Return (X, Y) of the center of cell containing provided text 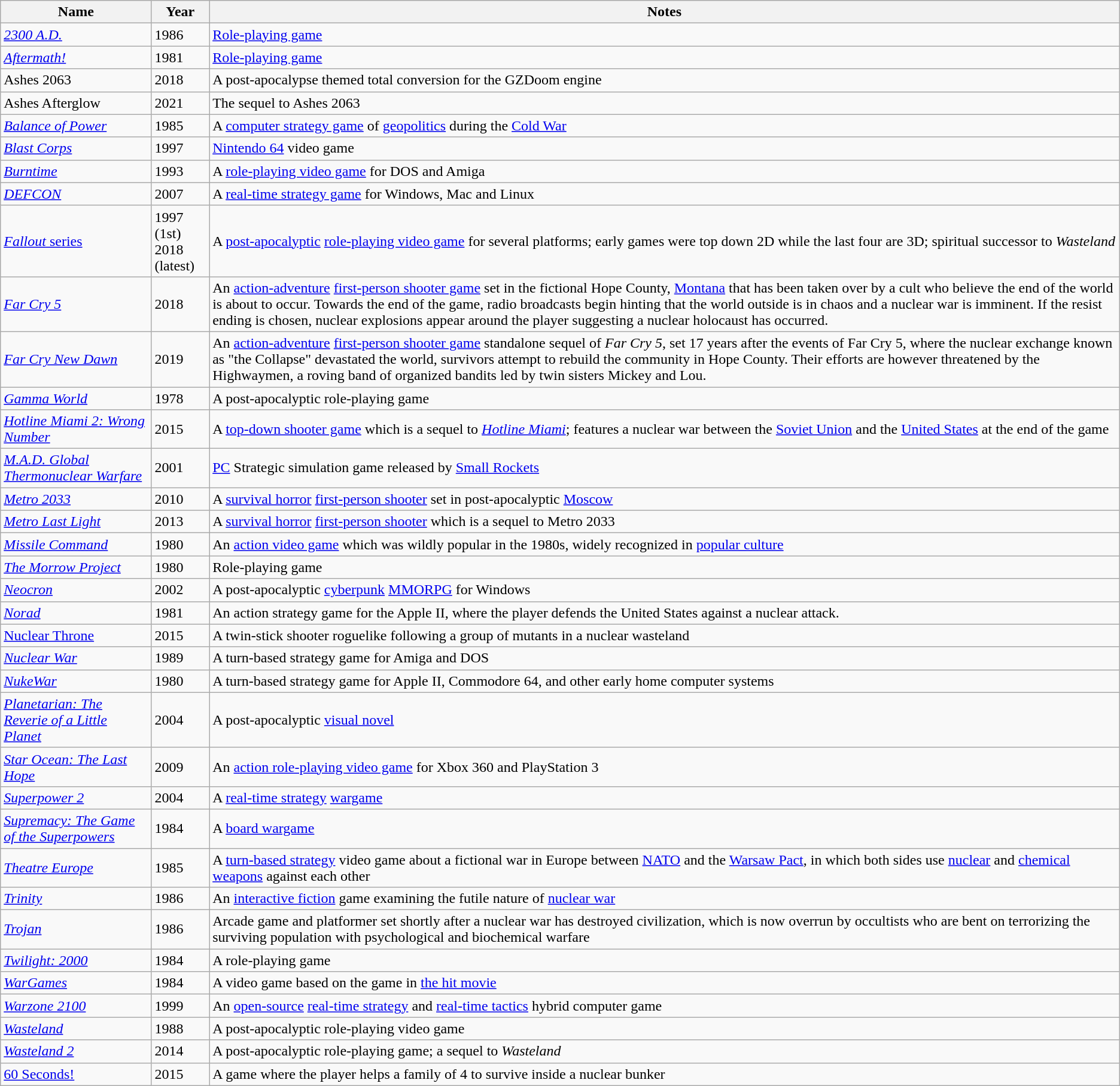
2001 (181, 468)
Balance of Power (76, 126)
A post-apocalyptic role-playing game; a sequel to Wasteland (665, 1051)
A survival horror first-person shooter which is a sequel to Metro 2033 (665, 522)
Norad (76, 613)
A turn-based strategy game for Amiga and DOS (665, 658)
A role-playing game (665, 960)
Metro 2033 (76, 499)
A twin-stick shooter roguelike following a group of mutants in a nuclear wasteland (665, 635)
2002 (181, 590)
The sequel to Ashes 2063 (665, 103)
Nuclear War (76, 658)
Aftermath! (76, 57)
Missile Command (76, 544)
1988 (181, 1029)
2013 (181, 522)
A real-time strategy game for Windows, Mac and Linux (665, 194)
The Morrow Project (76, 567)
Year (181, 12)
A post-apocalyptic role-playing game (665, 398)
1999 (181, 1006)
Wasteland (76, 1029)
Nuclear Throne (76, 635)
Trojan (76, 930)
M.A.D. Global Thermonuclear Warfare (76, 468)
Wasteland 2 (76, 1051)
Gamma World (76, 398)
Neocron (76, 590)
1997 (1st)2018 (latest) (181, 241)
Hotline Miami 2: Wrong Number (76, 430)
2007 (181, 194)
A video game based on the game in the hit movie (665, 983)
A role-playing video game for DOS and Amiga (665, 171)
An interactive fiction game examining the futile nature of nuclear war (665, 899)
Ashes 2063 (76, 80)
A game where the player helps a family of 4 to survive inside a nuclear bunker (665, 1074)
PC Strategic simulation game released by Small Rockets (665, 468)
WarGames (76, 983)
Blast Corps (76, 148)
A board wargame (665, 828)
A survival horror first-person shooter set in post-apocalyptic Moscow (665, 499)
1978 (181, 398)
A turn-based strategy game for Apple II, Commodore 64, and other early home computer systems (665, 681)
1997 (181, 148)
Burntime (76, 171)
An action video game which was wildly popular in the 1980s, widely recognized in popular culture (665, 544)
Nintendo 64 video game (665, 148)
DEFCON (76, 194)
2019 (181, 359)
A post-apocalypse themed total conversion for the GZDoom engine (665, 80)
A post-apocalyptic role-playing video game (665, 1029)
An action strategy game for the Apple II, where the player defends the United States against a nuclear attack. (665, 613)
An action role-playing video game for Xbox 360 and PlayStation 3 (665, 767)
1989 (181, 658)
Planetarian: The Reverie of a Little Planet (76, 720)
2014 (181, 1051)
A computer strategy game of geopolitics during the Cold War (665, 126)
Trinity (76, 899)
Far Cry New Dawn (76, 359)
Fallout series (76, 241)
60 Seconds! (76, 1074)
Warzone 2100 (76, 1006)
2009 (181, 767)
Theatre Europe (76, 868)
A real-time strategy wargame (665, 798)
Twilight: 2000 (76, 960)
Far Cry 5 (76, 304)
Supremacy: The Game of the Superpowers (76, 828)
Notes (665, 12)
Superpower 2 (76, 798)
An open-source real-time strategy and real-time tactics hybrid computer game (665, 1006)
2021 (181, 103)
1993 (181, 171)
2300 A.D. (76, 35)
Ashes Afterglow (76, 103)
Name (76, 12)
A post-apocalyptic cyberpunk MMORPG for Windows (665, 590)
2010 (181, 499)
Metro Last Light (76, 522)
A post-apocalyptic visual novel (665, 720)
Star Ocean: The Last Hope (76, 767)
NukeWar (76, 681)
